Find where the given text appears and provide that cell's center as [X, Y] coordinate. 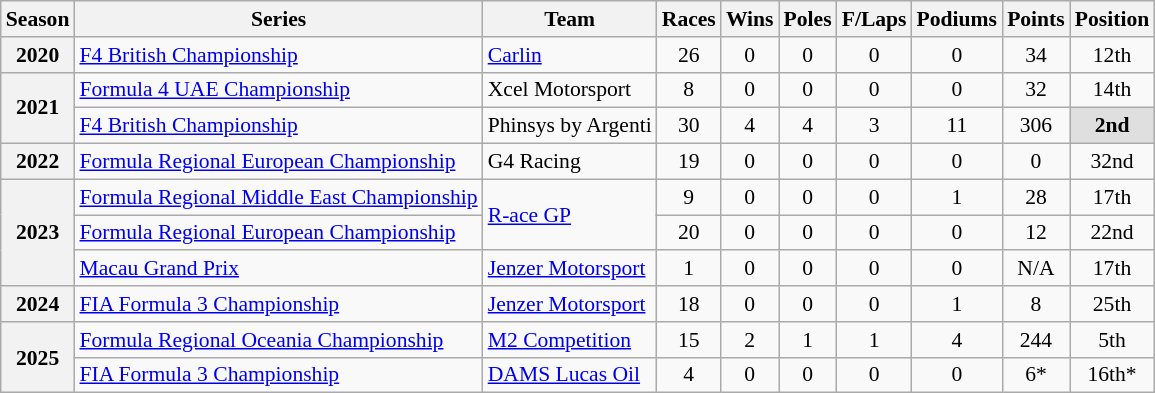
32nd [1112, 162]
N/A [1036, 269]
2021 [38, 108]
22nd [1112, 233]
2024 [38, 304]
Carlin [570, 55]
18 [689, 304]
Series [278, 19]
G4 Racing [570, 162]
Formula Regional Oceania Championship [278, 340]
30 [689, 126]
28 [1036, 197]
Position [1112, 19]
Season [38, 19]
2025 [38, 358]
Races [689, 19]
Points [1036, 19]
3 [874, 126]
20 [689, 233]
F/Laps [874, 19]
244 [1036, 340]
Macau Grand Prix [278, 269]
11 [958, 126]
32 [1036, 90]
306 [1036, 126]
34 [1036, 55]
Phinsys by Argenti [570, 126]
Wins [750, 19]
2 [750, 340]
14th [1112, 90]
2020 [38, 55]
Team [570, 19]
Poles [808, 19]
Podiums [958, 19]
Formula 4 UAE Championship [278, 90]
DAMS Lucas Oil [570, 375]
12th [1112, 55]
R-ace GP [570, 214]
2022 [38, 162]
19 [689, 162]
M2 Competition [570, 340]
15 [689, 340]
2nd [1112, 126]
16th* [1112, 375]
2023 [38, 232]
26 [689, 55]
9 [689, 197]
25th [1112, 304]
5th [1112, 340]
Xcel Motorsport [570, 90]
12 [1036, 233]
Formula Regional Middle East Championship [278, 197]
6* [1036, 375]
